Output the (x, y) coordinate of the center of the cell containing the given text.  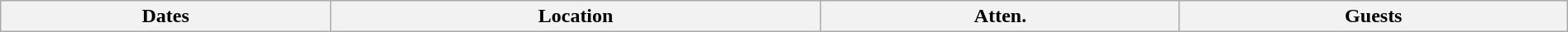
Dates (165, 16)
Atten. (1001, 16)
Location (576, 16)
Guests (1373, 16)
